Extract the [X, Y] coordinate from the center of the cell holding the provided text.  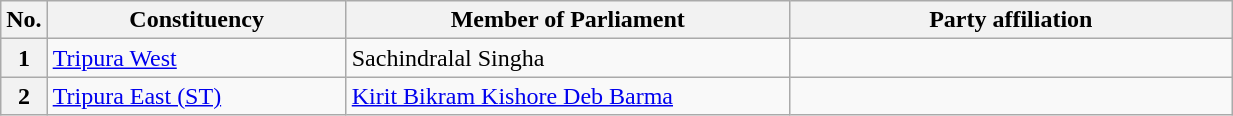
2 [24, 96]
Party affiliation [1010, 20]
Tripura West [196, 58]
Sachindralal Singha [568, 58]
No. [24, 20]
Member of Parliament [568, 20]
Constituency [196, 20]
Kirit Bikram Kishore Deb Barma [568, 96]
Tripura East (ST) [196, 96]
1 [24, 58]
